From the cell containing the given text, extract its center point as (X, Y) coordinate. 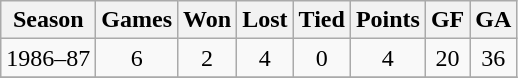
6 (137, 58)
Points (388, 20)
GA (494, 20)
Lost (265, 20)
Won (208, 20)
1986–87 (48, 58)
Games (137, 20)
20 (447, 58)
36 (494, 58)
0 (322, 58)
GF (447, 20)
Tied (322, 20)
Season (48, 20)
2 (208, 58)
